Scan for the cell matching the given text and deliver its [x, y] coordinate at center. 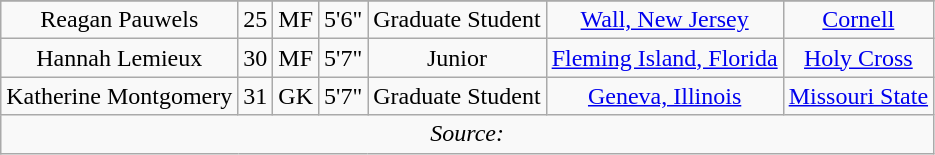
Holy Cross [858, 58]
25 [256, 20]
Fleming Island, Florida [664, 58]
31 [256, 96]
Cornell [858, 20]
Reagan Pauwels [120, 20]
Wall, New Jersey [664, 20]
Hannah Lemieux [120, 58]
Missouri State [858, 96]
30 [256, 58]
Junior [457, 58]
Source: [468, 134]
GK [296, 96]
Geneva, Illinois [664, 96]
5'6" [344, 20]
Katherine Montgomery [120, 96]
